Output the [x, y] coordinate of the center of the cell containing the given text.  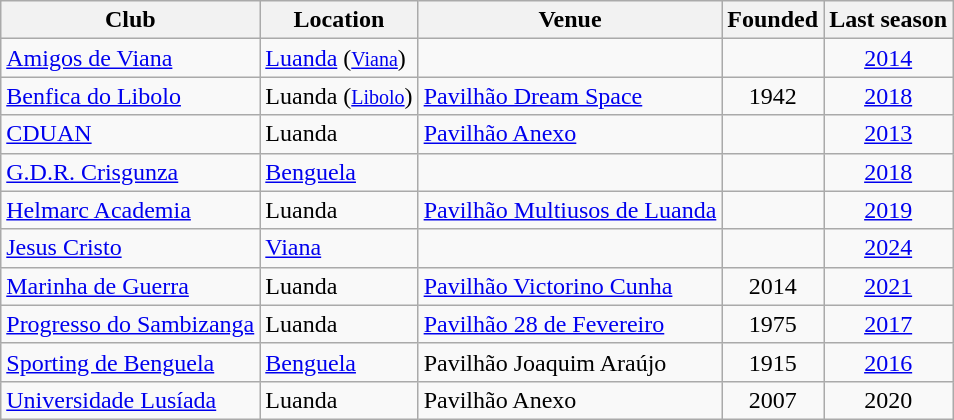
CDUAN [130, 134]
Last season [888, 20]
Progresso do Sambizanga [130, 324]
1915 [773, 362]
2019 [888, 210]
Sporting de Benguela [130, 362]
Amigos de Viana [130, 58]
2020 [888, 400]
Helmarc Academia [130, 210]
G.D.R. Crisgunza [130, 172]
Pavilhão Joaquim Araújo [570, 362]
Marinha de Guerra [130, 286]
2024 [888, 248]
Club [130, 20]
Pavilhão Victorino Cunha [570, 286]
Luanda (Viana) [339, 58]
2007 [773, 400]
Luanda (Libolo) [339, 96]
2016 [888, 362]
Founded [773, 20]
1975 [773, 324]
Pavilhão 28 de Fevereiro [570, 324]
Universidade Lusíada [130, 400]
1942 [773, 96]
2017 [888, 324]
Location [339, 20]
2021 [888, 286]
2013 [888, 134]
Benfica do Libolo [130, 96]
Pavilhão Dream Space [570, 96]
Venue [570, 20]
Jesus Cristo [130, 248]
Pavilhão Multiusos de Luanda [570, 210]
Viana [339, 248]
